Return the (X, Y) coordinate for the center point of the cell that contains the specified text.  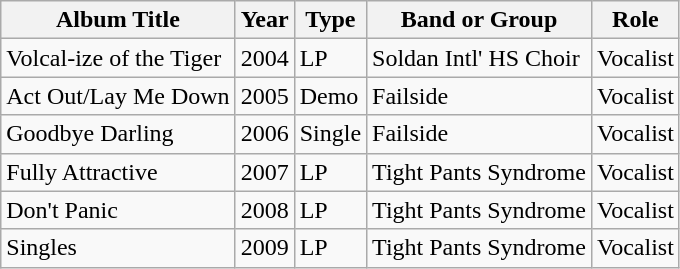
2004 (264, 58)
2007 (264, 172)
Goodbye Darling (118, 134)
Type (330, 20)
Album Title (118, 20)
2008 (264, 210)
Singles (118, 248)
2006 (264, 134)
Single (330, 134)
Band or Group (480, 20)
Soldan Intl' HS Choir (480, 58)
Don't Panic (118, 210)
2009 (264, 248)
Demo (330, 96)
Role (635, 20)
Fully Attractive (118, 172)
2005 (264, 96)
Act Out/Lay Me Down (118, 96)
Year (264, 20)
Volcal-ize of the Tiger (118, 58)
